Identify which cell holds the provided text, then report its (x, y) central coordinate. 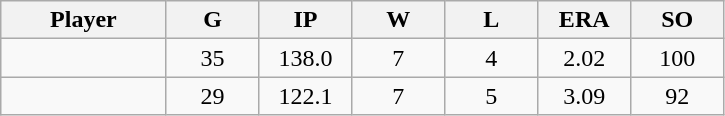
4 (492, 58)
5 (492, 96)
G (212, 20)
ERA (584, 20)
122.1 (306, 96)
L (492, 20)
W (398, 20)
Player (84, 20)
SO (678, 20)
100 (678, 58)
IP (306, 20)
3.09 (584, 96)
92 (678, 96)
29 (212, 96)
138.0 (306, 58)
35 (212, 58)
2.02 (584, 58)
